Identify which cell holds the provided text, then report its [x, y] central coordinate. 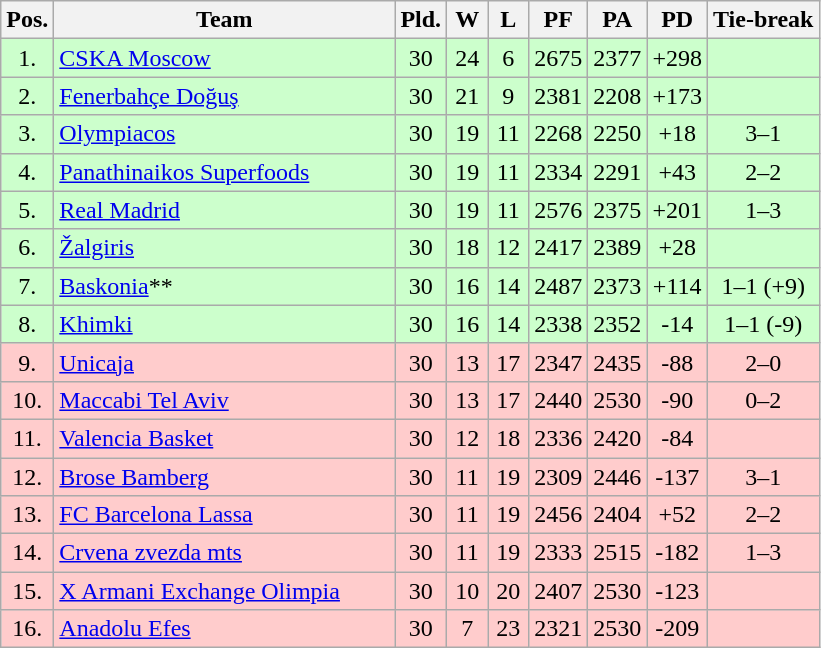
7. [28, 286]
2321 [558, 629]
-137 [678, 477]
9. [28, 362]
2515 [618, 553]
Crvena zvezda mts [224, 553]
16. [28, 629]
20 [508, 591]
2675 [558, 58]
2268 [558, 134]
Olympiacos [224, 134]
+43 [678, 172]
Pld. [421, 20]
10. [28, 400]
2381 [558, 96]
2309 [558, 477]
2373 [618, 286]
2417 [558, 248]
Real Madrid [224, 210]
2389 [618, 248]
Team [224, 20]
6 [508, 58]
-182 [678, 553]
2440 [558, 400]
Panathinaikos Superfoods [224, 172]
14. [28, 553]
2420 [618, 438]
Unicaja [224, 362]
+18 [678, 134]
24 [468, 58]
Maccabi Tel Aviv [224, 400]
CSKA Moscow [224, 58]
+28 [678, 248]
23 [508, 629]
+114 [678, 286]
2336 [558, 438]
9 [508, 96]
1. [28, 58]
2404 [618, 515]
13. [28, 515]
2–0 [763, 362]
21 [468, 96]
Pos. [28, 20]
2. [28, 96]
L [508, 20]
2291 [618, 172]
2333 [558, 553]
Valencia Basket [224, 438]
8. [28, 324]
+201 [678, 210]
2435 [618, 362]
+52 [678, 515]
Anadolu Efes [224, 629]
PF [558, 20]
X Armani Exchange Olimpia [224, 591]
2250 [618, 134]
6. [28, 248]
-88 [678, 362]
2208 [618, 96]
2446 [618, 477]
1–1 (-9) [763, 324]
2377 [618, 58]
2352 [618, 324]
3. [28, 134]
10 [468, 591]
-14 [678, 324]
2334 [558, 172]
15. [28, 591]
2338 [558, 324]
Žalgiris [224, 248]
Brose Bamberg [224, 477]
+298 [678, 58]
-84 [678, 438]
2347 [558, 362]
4. [28, 172]
2375 [618, 210]
PA [618, 20]
Tie-break [763, 20]
0–2 [763, 400]
-209 [678, 629]
-90 [678, 400]
12. [28, 477]
11. [28, 438]
Baskonia** [224, 286]
-123 [678, 591]
2456 [558, 515]
2407 [558, 591]
2487 [558, 286]
W [468, 20]
7 [468, 629]
FC Barcelona Lassa [224, 515]
5. [28, 210]
1–1 (+9) [763, 286]
PD [678, 20]
+173 [678, 96]
Khimki [224, 324]
Fenerbahçe Doğuş [224, 96]
2576 [558, 210]
